Extract the [X, Y] coordinate from the center of the cell holding the provided text.  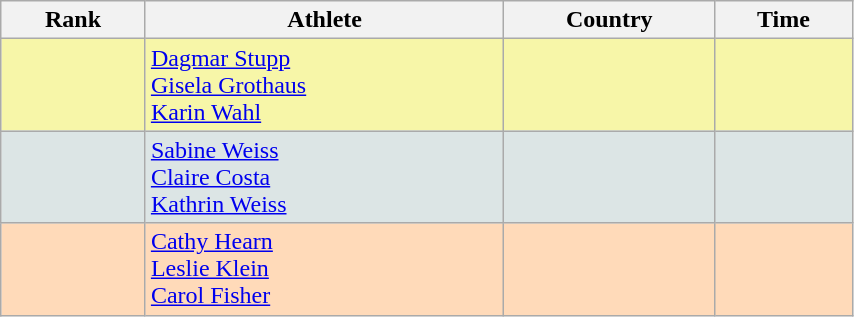
Athlete [324, 20]
Time [784, 20]
Sabine WeissClaire CostaKathrin Weiss [324, 177]
Rank [74, 20]
Cathy HearnLeslie KleinCarol Fisher [324, 269]
Dagmar StuppGisela GrothausKarin Wahl [324, 85]
Country [610, 20]
